Determine the (X, Y) coordinate at the center of the cell enclosing the given text.  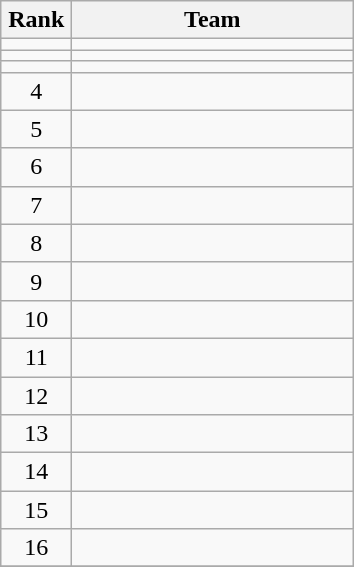
Rank (36, 20)
8 (36, 243)
6 (36, 167)
10 (36, 319)
11 (36, 357)
14 (36, 472)
4 (36, 91)
5 (36, 129)
7 (36, 205)
9 (36, 281)
Team (212, 20)
15 (36, 510)
13 (36, 434)
16 (36, 548)
12 (36, 395)
